From the cell containing the given text, extract its center point as (X, Y) coordinate. 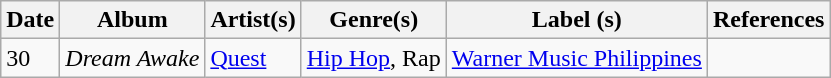
Date (30, 20)
Warner Music Philippines (576, 58)
Artist(s) (253, 20)
Hip Hop, Rap (374, 58)
Genre(s) (374, 20)
References (768, 20)
Dream Awake (132, 58)
Label (s) (576, 20)
Album (132, 20)
30 (30, 58)
Quest (253, 58)
